For the text-containing cell, return its midpoint in (x, y) coordinate format. 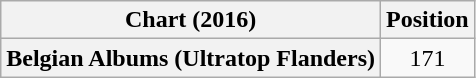
171 (428, 58)
Belgian Albums (Ultratop Flanders) (191, 58)
Position (428, 20)
Chart (2016) (191, 20)
